For the text-containing cell, return its midpoint in [x, y] coordinate format. 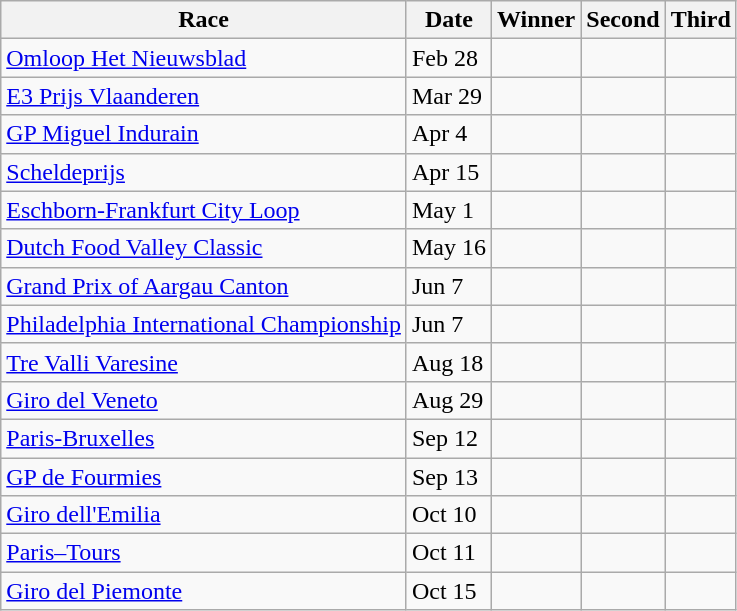
Sep 12 [448, 438]
Grand Prix of Aargau Canton [204, 286]
Date [448, 20]
Aug 29 [448, 400]
GP Miguel Indurain [204, 134]
Oct 15 [448, 591]
Omloop Het Nieuwsblad [204, 58]
GP de Fourmies [204, 477]
Sep 13 [448, 477]
Third [700, 20]
Tre Valli Varesine [204, 362]
Feb 28 [448, 58]
Mar 29 [448, 96]
Race [204, 20]
Giro del Piemonte [204, 591]
Dutch Food Valley Classic [204, 248]
Apr 4 [448, 134]
May 16 [448, 248]
Apr 15 [448, 172]
Oct 11 [448, 553]
E3 Prijs Vlaanderen [204, 96]
Paris–Tours [204, 553]
Aug 18 [448, 362]
Second [623, 20]
Giro dell'Emilia [204, 515]
Scheldeprijs [204, 172]
Oct 10 [448, 515]
Paris-Bruxelles [204, 438]
Winner [536, 20]
May 1 [448, 210]
Giro del Veneto [204, 400]
Philadelphia International Championship [204, 324]
Eschborn-Frankfurt City Loop [204, 210]
